Detect which cell encompasses the target text, then output its [X, Y] center coordinate. 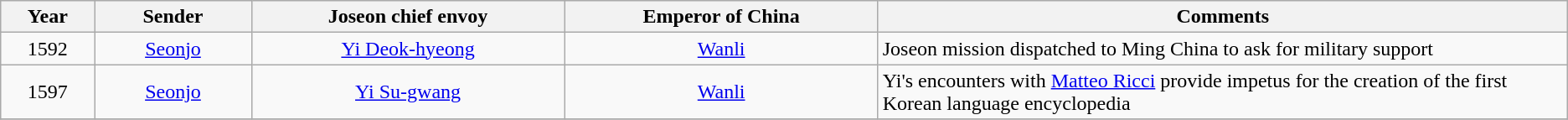
Year [48, 17]
1597 [48, 92]
Sender [173, 17]
1592 [48, 49]
Yi's encounters with Matteo Ricci provide impetus for the creation of the first Korean language encyclopedia [1223, 92]
Yi Deok-hyeong [408, 49]
Comments [1223, 17]
Joseon mission dispatched to Ming China to ask for military support [1223, 49]
Emperor of China [721, 17]
Yi Su-gwang [408, 92]
Joseon chief envoy [408, 17]
